Return [X, Y] of the center of cell containing provided text 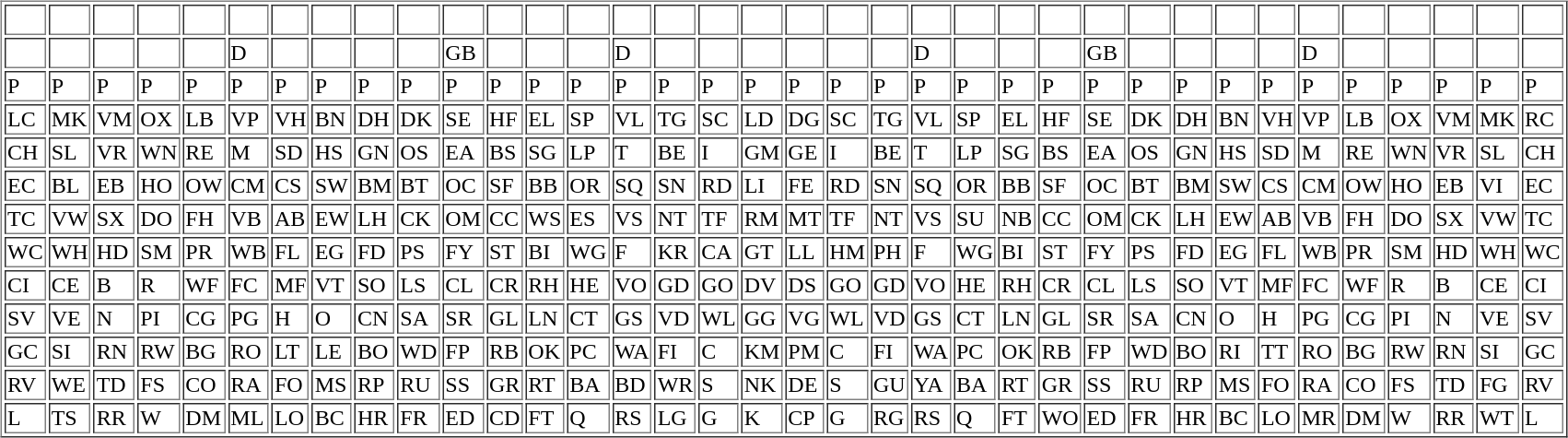
LC [26, 120]
LL [804, 253]
DE [804, 385]
RG [890, 419]
BL [70, 186]
GG [763, 319]
TT [1277, 352]
HM [848, 253]
WR [676, 385]
PH [890, 253]
LT [291, 352]
RC [1542, 120]
FG [1498, 385]
CP [804, 419]
BD [632, 385]
SU [975, 219]
YA [930, 385]
GT [763, 253]
DG [804, 120]
WT [1498, 419]
DS [804, 286]
NB [1017, 219]
KM [763, 352]
LG [676, 419]
LI [763, 186]
KR [676, 253]
GM [763, 153]
LE [332, 352]
MT [804, 219]
FE [804, 186]
NK [763, 385]
CD [505, 419]
K [763, 419]
GE [804, 153]
WO [1060, 419]
WS [544, 219]
LD [763, 120]
DV [763, 286]
TS [70, 419]
VG [804, 319]
GU [890, 385]
ML [249, 419]
VI [1498, 186]
CA [719, 253]
MR [1319, 419]
RM [763, 219]
ES [588, 219]
WE [70, 385]
RI [1236, 352]
PM [804, 352]
